For the text-containing cell, return its midpoint in [x, y] coordinate format. 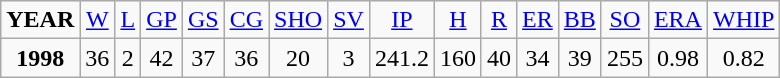
42 [162, 58]
L [128, 20]
YEAR [40, 20]
39 [580, 58]
ERA [678, 20]
3 [349, 58]
H [458, 20]
GS [203, 20]
160 [458, 58]
2 [128, 58]
255 [624, 58]
ER [538, 20]
0.98 [678, 58]
CG [246, 20]
1998 [40, 58]
W [98, 20]
GP [162, 20]
20 [298, 58]
R [498, 20]
IP [402, 20]
SO [624, 20]
BB [580, 20]
37 [203, 58]
0.82 [743, 58]
34 [538, 58]
40 [498, 58]
SV [349, 20]
WHIP [743, 20]
SHO [298, 20]
241.2 [402, 58]
